Provide the [X, Y] coordinate of the cell's center where the given text is located.  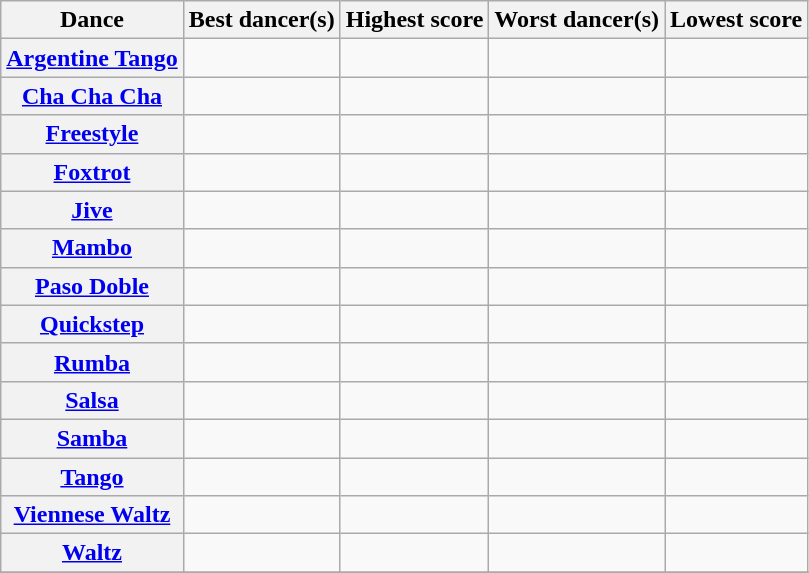
Salsa [92, 400]
Foxtrot [92, 172]
Lowest score [736, 20]
Highest score [414, 20]
Tango [92, 477]
Dance [92, 20]
Jive [92, 210]
Best dancer(s) [262, 20]
Mambo [92, 248]
Cha Cha Cha [92, 96]
Paso Doble [92, 286]
Samba [92, 438]
Freestyle [92, 134]
Viennese Waltz [92, 515]
Waltz [92, 553]
Argentine Tango [92, 58]
Quickstep [92, 324]
Rumba [92, 362]
Worst dancer(s) [577, 20]
